Detect which cell encompasses the target text, then output its [X, Y] center coordinate. 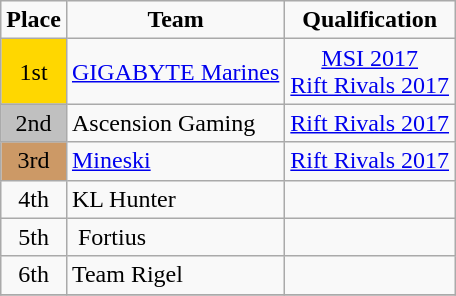
4th [34, 199]
1st [34, 72]
⁠ Fortius [175, 237]
6th [34, 275]
Mineski [175, 161]
Ascension Gaming [175, 123]
5th [34, 237]
2nd [34, 123]
MSI 2017 Rift Rivals 2017 [370, 72]
Team [175, 20]
KL Hunter [175, 199]
GIGABYTE Marines [175, 72]
Qualification [370, 20]
3rd [34, 161]
Place [34, 20]
⁠Team Rigel [175, 275]
